Identify which cell holds the provided text, then report its (x, y) central coordinate. 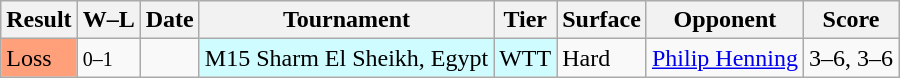
Date (170, 20)
M15 Sharm El Sheikh, Egypt (346, 58)
3–6, 3–6 (852, 58)
Tournament (346, 20)
Opponent (724, 20)
Surface (602, 20)
Score (852, 20)
Result (39, 20)
W–L (108, 20)
Tier (526, 20)
0–1 (108, 58)
Philip Henning (724, 58)
Hard (602, 58)
WTT (526, 58)
Loss (39, 58)
